Scan for the cell matching the given text and deliver its [X, Y] coordinate at center. 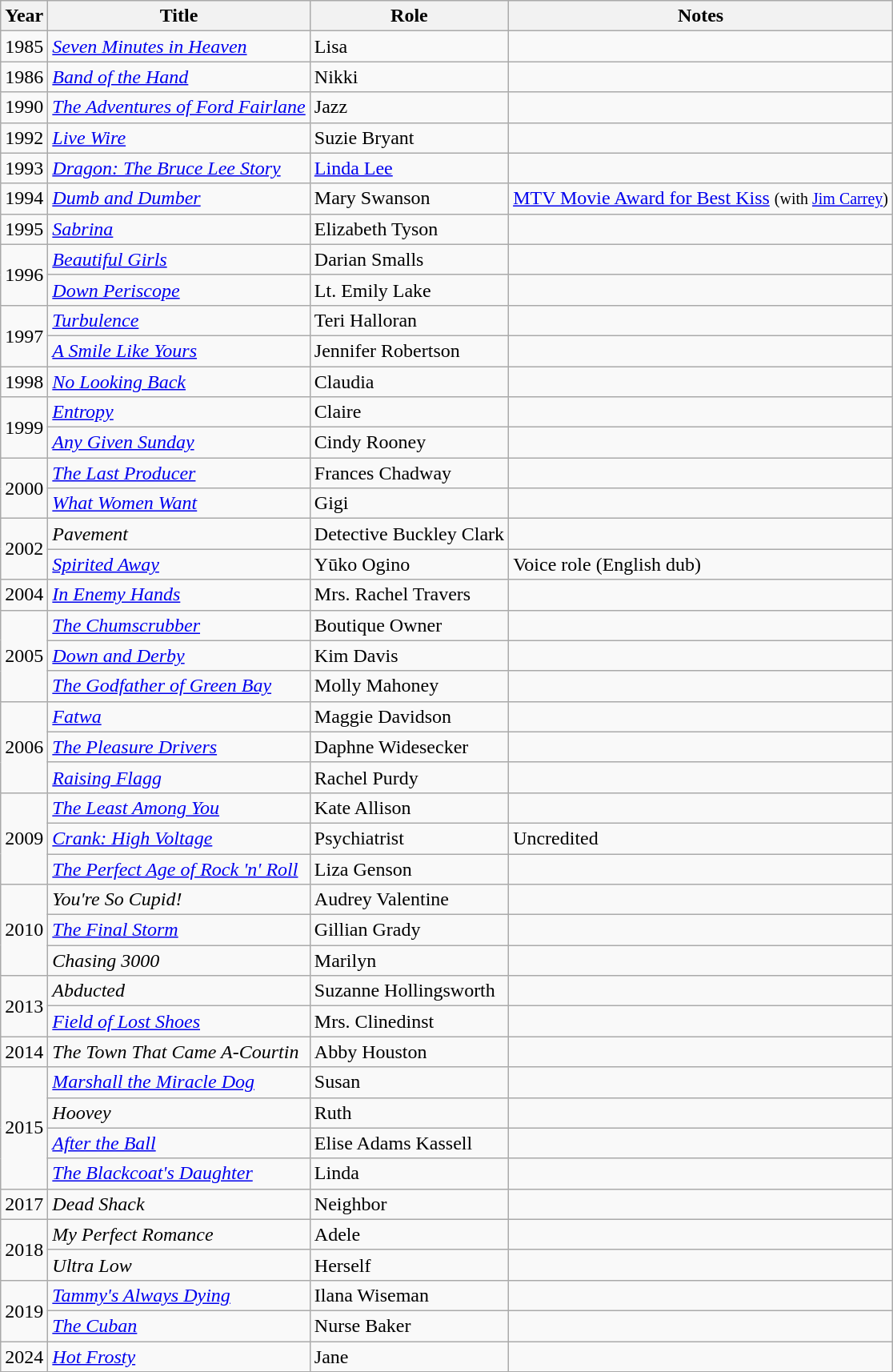
Ultra Low [179, 1265]
Abducted [179, 991]
Seven Minutes in Heaven [179, 46]
The Chumscrubber [179, 625]
Ilana Wiseman [409, 1295]
Claudia [409, 382]
2004 [24, 595]
1992 [24, 138]
Voice role (English dub) [701, 564]
The Perfect Age of Rock 'n' Roll [179, 869]
Linda Lee [409, 168]
The Cuban [179, 1326]
1996 [24, 275]
Pavement [179, 534]
Liza Genson [409, 869]
Kim Davis [409, 656]
Band of the Hand [179, 77]
Dead Shack [179, 1204]
Jennifer Robertson [409, 351]
A Smile Like Yours [179, 351]
The Least Among You [179, 808]
Suzie Bryant [409, 138]
2017 [24, 1204]
1994 [24, 199]
You're So Cupid! [179, 900]
Abby Houston [409, 1052]
The Godfather of Green Bay [179, 686]
Year [24, 16]
2000 [24, 488]
What Women Want [179, 503]
The Town That Came A-Courtin [179, 1052]
Role [409, 16]
Chasing 3000 [179, 961]
Neighbor [409, 1204]
Notes [701, 16]
Yūko Ogino [409, 564]
Teri Halloran [409, 320]
Suzanne Hollingsworth [409, 991]
2010 [24, 930]
After the Ball [179, 1143]
Susan [409, 1082]
1995 [24, 229]
2015 [24, 1128]
1993 [24, 168]
No Looking Back [179, 382]
1990 [24, 107]
2009 [24, 838]
1985 [24, 46]
Lt. Emily Lake [409, 290]
Detective Buckley Clark [409, 534]
Raising Flagg [179, 777]
2018 [24, 1250]
Nurse Baker [409, 1326]
1999 [24, 427]
In Enemy Hands [179, 595]
The Final Storm [179, 930]
2024 [24, 1357]
Daphne Widesecker [409, 747]
Sabrina [179, 229]
Adele [409, 1234]
The Pleasure Drivers [179, 747]
Hoovey [179, 1113]
Mary Swanson [409, 199]
Any Given Sunday [179, 443]
Linda [409, 1173]
Spirited Away [179, 564]
Cindy Rooney [409, 443]
Field of Lost Shoes [179, 1021]
2006 [24, 747]
Dumb and Dumber [179, 199]
Beautiful Girls [179, 259]
1998 [24, 382]
Herself [409, 1265]
Marilyn [409, 961]
Crank: High Voltage [179, 838]
Tammy's Always Dying [179, 1295]
1986 [24, 77]
Rachel Purdy [409, 777]
Lisa [409, 46]
The Last Producer [179, 473]
1997 [24, 335]
Entropy [179, 412]
Jazz [409, 107]
Psychiatrist [409, 838]
Molly Mahoney [409, 686]
2013 [24, 1006]
Down and Derby [179, 656]
Title [179, 16]
Maggie Davidson [409, 716]
Turbulence [179, 320]
Jane [409, 1357]
Live Wire [179, 138]
Kate Allison [409, 808]
My Perfect Romance [179, 1234]
The Adventures of Ford Fairlane [179, 107]
Audrey Valentine [409, 900]
Gillian Grady [409, 930]
MTV Movie Award for Best Kiss (with Jim Carrey) [701, 199]
Elizabeth Tyson [409, 229]
Gigi [409, 503]
Mrs. Clinedinst [409, 1021]
The Blackcoat's Daughter [179, 1173]
Claire [409, 412]
Ruth [409, 1113]
2014 [24, 1052]
Hot Frosty [179, 1357]
Boutique Owner [409, 625]
2005 [24, 656]
Frances Chadway [409, 473]
Fatwa [179, 716]
Mrs. Rachel Travers [409, 595]
Darian Smalls [409, 259]
Nikki [409, 77]
Marshall the Miracle Dog [179, 1082]
Uncredited [701, 838]
Elise Adams Kassell [409, 1143]
2019 [24, 1310]
2002 [24, 549]
Dragon: The Bruce Lee Story [179, 168]
Down Periscope [179, 290]
